Pinpoint the cell where the given text exists, returning its [x, y] midpoint coordinate. 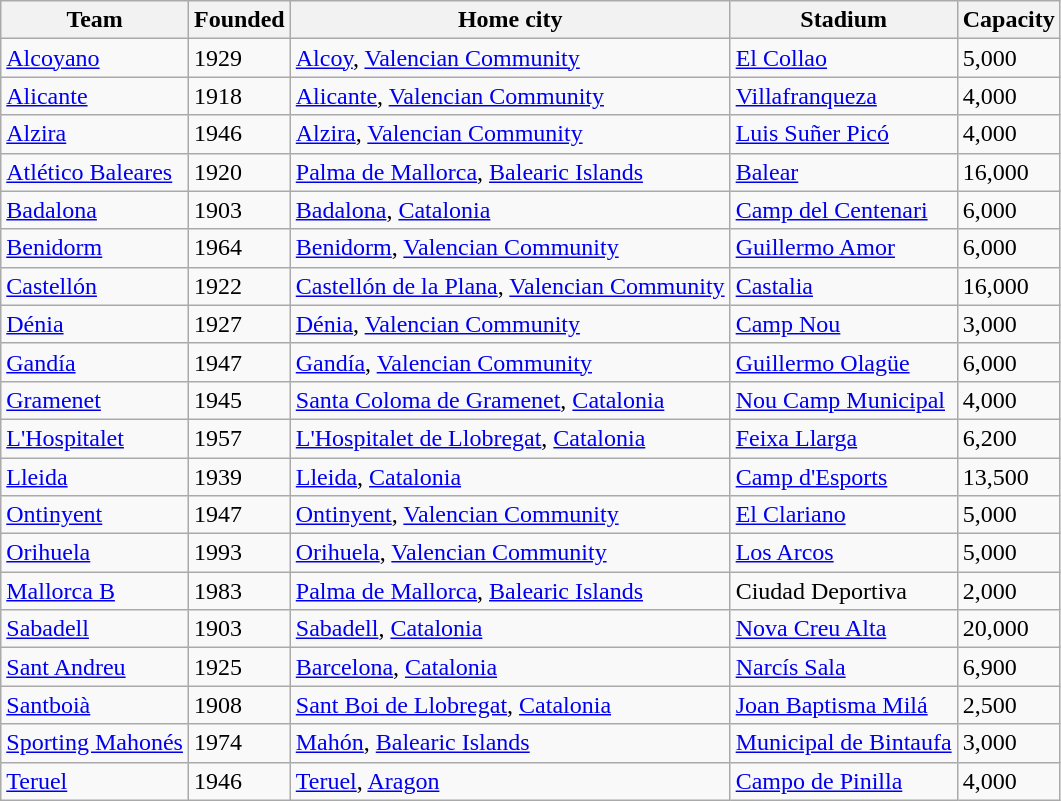
1945 [239, 400]
Ontinyent, Valencian Community [510, 515]
Guillermo Amor [844, 248]
1920 [239, 172]
Founded [239, 20]
1922 [239, 286]
Orihuela [95, 553]
Lleida, Catalonia [510, 477]
6,900 [1008, 667]
Capacity [1008, 20]
1927 [239, 324]
1908 [239, 705]
Alcoyano [95, 58]
1939 [239, 477]
Municipal de Bintaufa [844, 743]
Dénia [95, 324]
Benidorm, Valencian Community [510, 248]
Gandía, Valencian Community [510, 362]
Atlético Baleares [95, 172]
Luis Suñer Picó [844, 134]
1929 [239, 58]
Alzira, Valencian Community [510, 134]
Ontinyent [95, 515]
Campo de Pinilla [844, 781]
Joan Baptisma Milá [844, 705]
Narcís Sala [844, 667]
Alzira [95, 134]
Benidorm [95, 248]
1983 [239, 591]
Ciudad Deportiva [844, 591]
Santa Coloma de Gramenet, Catalonia [510, 400]
Sabadell, Catalonia [510, 629]
Sporting Mahonés [95, 743]
2,500 [1008, 705]
Camp del Centenari [844, 210]
Gandía [95, 362]
1925 [239, 667]
Orihuela, Valencian Community [510, 553]
Los Arcos [844, 553]
Sant Boi de Llobregat, Catalonia [510, 705]
Nou Camp Municipal [844, 400]
Castellón de la Plana, Valencian Community [510, 286]
El Collao [844, 58]
1993 [239, 553]
1974 [239, 743]
Team [95, 20]
Camp Nou [844, 324]
Barcelona, Catalonia [510, 667]
Feixa Llarga [844, 438]
Lleida [95, 477]
Alicante [95, 96]
Mallorca B [95, 591]
Teruel, Aragon [510, 781]
Balear [844, 172]
Villafranqueza [844, 96]
L'Hospitalet [95, 438]
Castalia [844, 286]
Dénia, Valencian Community [510, 324]
Castellón [95, 286]
Alicante, Valencian Community [510, 96]
1964 [239, 248]
Sabadell [95, 629]
6,200 [1008, 438]
20,000 [1008, 629]
Santboià [95, 705]
1957 [239, 438]
Badalona [95, 210]
Mahón, Balearic Islands [510, 743]
Home city [510, 20]
Teruel [95, 781]
Stadium [844, 20]
Camp d'Esports [844, 477]
Gramenet [95, 400]
Sant Andreu [95, 667]
Nova Creu Alta [844, 629]
Guillermo Olagüe [844, 362]
El Clariano [844, 515]
1918 [239, 96]
13,500 [1008, 477]
Badalona, Catalonia [510, 210]
L'Hospitalet de Llobregat, Catalonia [510, 438]
Alcoy, Valencian Community [510, 58]
2,000 [1008, 591]
